Scan for the cell matching the given text and deliver its [x, y] coordinate at center. 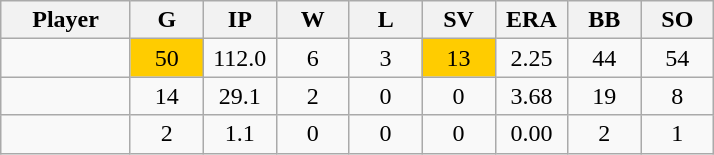
2.25 [532, 58]
L [386, 20]
ERA [532, 20]
SV [458, 20]
0.00 [532, 134]
54 [678, 58]
Player [66, 20]
50 [166, 58]
44 [604, 58]
13 [458, 58]
1.1 [240, 134]
SO [678, 20]
3 [386, 58]
BB [604, 20]
3.68 [532, 96]
6 [312, 58]
29.1 [240, 96]
G [166, 20]
W [312, 20]
19 [604, 96]
1 [678, 134]
14 [166, 96]
8 [678, 96]
112.0 [240, 58]
IP [240, 20]
